Find where the given text appears and provide that cell's center as [x, y] coordinate. 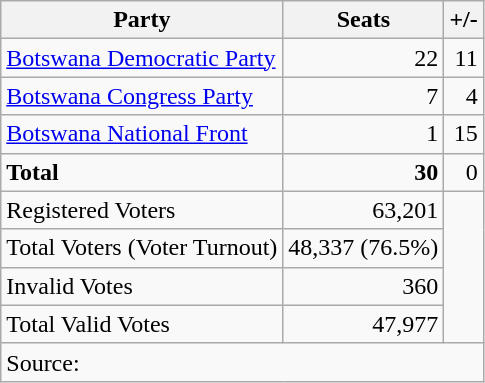
1 [364, 134]
4 [464, 96]
30 [364, 172]
7 [364, 96]
Total Valid Votes [142, 324]
Registered Voters [142, 210]
Botswana Democratic Party [142, 58]
360 [364, 286]
Botswana Congress Party [142, 96]
Total [142, 172]
Source: [242, 362]
Botswana National Front [142, 134]
0 [464, 172]
47,977 [364, 324]
Party [142, 20]
15 [464, 134]
Seats [364, 20]
63,201 [364, 210]
Invalid Votes [142, 286]
48,337 (76.5%) [364, 248]
22 [364, 58]
11 [464, 58]
+/- [464, 20]
Total Voters (Voter Turnout) [142, 248]
